Output the (x, y) coordinate of the center of the cell containing the given text.  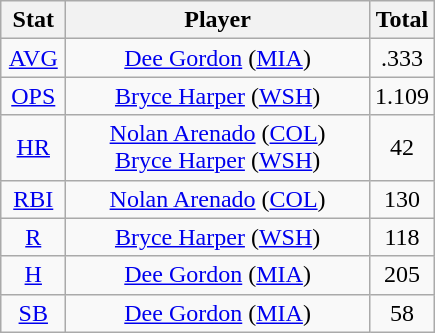
R (34, 237)
118 (402, 237)
Nolan Arenado (COL)Bryce Harper (WSH) (218, 148)
Player (218, 20)
.333 (402, 58)
H (34, 275)
Total (402, 20)
HR (34, 148)
42 (402, 148)
58 (402, 313)
OPS (34, 96)
Nolan Arenado (COL) (218, 199)
1.109 (402, 96)
Stat (34, 20)
130 (402, 199)
AVG (34, 58)
205 (402, 275)
RBI (34, 199)
SB (34, 313)
